For the text-containing cell, return its midpoint in (x, y) coordinate format. 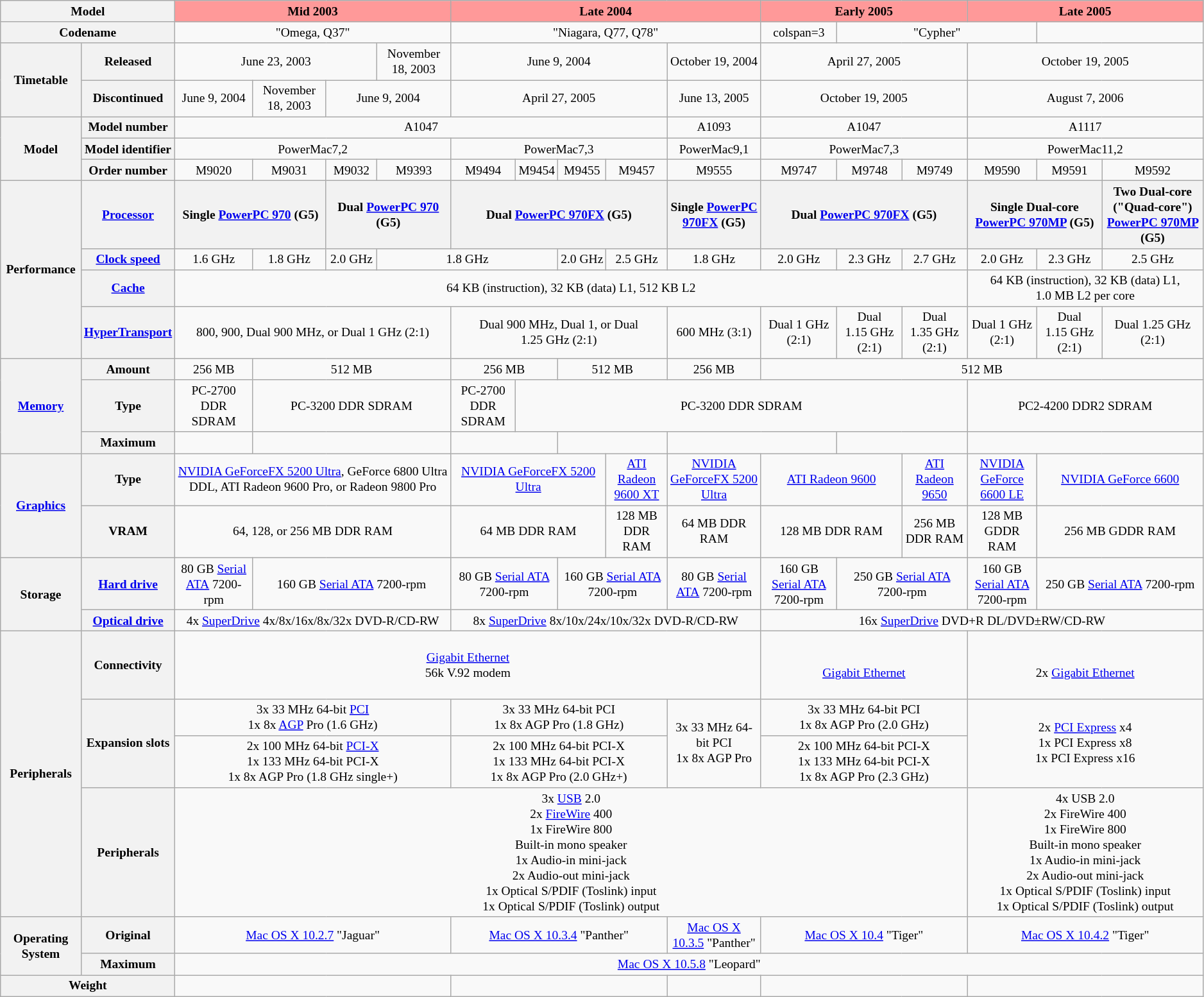
M9555 (714, 169)
Discontinued (128, 99)
8x SuperDrive 8x/10x/24x/10x/32x DVD-R/CD-RW (606, 621)
Late 2005 (1085, 12)
M9455 (582, 169)
Single PowerPC 970FX (G5) (714, 214)
2x Gigabit Ethernet (1085, 665)
Late 2004 (606, 12)
Timetable (41, 80)
"Cypher" (937, 32)
Dual PowerPC 970 (G5) (388, 214)
Performance (41, 269)
VRAM (128, 531)
M9591 (1070, 169)
Graphics (41, 506)
Expansion slots (128, 743)
Storage (41, 594)
M9747 (799, 169)
Model number (128, 127)
ATI Radeon 9600 XT (636, 480)
October 19, 2004 (714, 62)
August 7, 2006 (1085, 99)
Original (128, 935)
Two Dual-core ("Quad-core") PowerPC 970MP (G5) (1153, 214)
"Omega, Q37" (313, 32)
Mac OS X 10.3.4 "Panther" (559, 935)
Codename (88, 32)
4x SuperDrive 4x/8x/16x/8x/32x DVD-R/CD-RW (313, 621)
256 MB GDDR RAM (1120, 531)
Weight (88, 985)
Single PowerPC 970 (G5) (250, 214)
Mac OS X 10.5.8 "Leopard" (689, 964)
M9592 (1153, 169)
June 13, 2005 (714, 99)
M9457 (636, 169)
600 MHz (3:1) (714, 332)
M9031 (290, 169)
Early 2005 (864, 12)
Operating System (41, 946)
3x 33 MHz 64-bit PCI 1x 8x AGP Pro (2.0 GHz) (864, 717)
NVIDIA GeForce 6600 LE (1002, 480)
Released (128, 62)
M9494 (483, 169)
June 23, 2003 (276, 62)
Order number (128, 169)
Gigabit Ethernet56k V.92 modem (468, 665)
128 MB GDDR RAM (1002, 531)
Processor (128, 214)
colspan=3 (799, 32)
64 KB (instruction), 32 KB (data) L1, 512 KB L2 (571, 287)
Mac OS X 10.3.5 "Panther" (714, 935)
M9393 (414, 169)
2.7 GHz (934, 259)
NVIDIA GeForce 6600 (1120, 480)
Mac OS X 10.4.2 "Tiger" (1085, 935)
Model identifier (128, 149)
M9020 (214, 169)
64, 128, or 256 MB DDR RAM (313, 531)
Cache (128, 287)
3x 33 MHz 64-bit PCI1x 8x AGP Pro (1.6 GHz) (313, 717)
Dual 1.25 GHz (2:1) (1153, 332)
A1093 (714, 127)
PowerMac7,2 (313, 149)
ATI Radeon 9600 (831, 480)
ATI Radeon 9650 (934, 480)
2x 100 MHz 64-bit PCI-X1x 133 MHz 64-bit PCI-X1x 8x AGP Pro (1.8 GHz single+) (313, 761)
PowerMac11,2 (1085, 149)
Amount (128, 370)
3x 33 MHz 64-bit PCI 1x 8x AGP Pro (714, 743)
Clock speed (128, 259)
M9032 (352, 169)
1.6 GHz (214, 259)
HyperTransport (128, 332)
3x 33 MHz 64-bit PCI 1x 8x AGP Pro (1.8 GHz) (559, 717)
Hard drive (128, 584)
Dual 900 MHz, Dual 1, or Dual 1.25 GHz (2:1) (559, 332)
Mid 2003 (313, 12)
256 MB DDR RAM (934, 531)
Single Dual-core PowerPC 970MP (G5) (1035, 214)
Mac OS X 10.4 "Tiger" (864, 935)
800, 900, Dual 900 MHz, or Dual 1 GHz (2:1) (313, 332)
Memory (41, 406)
PowerMac9,1 (714, 149)
NVIDIA GeForceFX 5200 Ultra, GeForce 6800 Ultra DDL, ATI Radeon 9600 Pro, or Radeon 9800 Pro (313, 480)
2x 100 MHz 64-bit PCI-X1x 133 MHz 64-bit PCI-X1x 8x AGP Pro (2.0 GHz+) (559, 761)
Connectivity (128, 665)
M9454 (537, 169)
PC2-4200 DDR2 SDRAM (1085, 405)
"Niagara, Q77, Q78" (606, 32)
2x 100 MHz 64-bit PCI-X1x 133 MHz 64-bit PCI-X1x 8x AGP Pro (2.3 GHz) (864, 761)
M9590 (1002, 169)
Optical drive (128, 621)
Dual 1.35 GHz (2:1) (934, 332)
M9748 (870, 169)
M9749 (934, 169)
A1117 (1085, 127)
64 KB (instruction), 32 KB (data) L1, 1.0 MB L2 per core (1085, 287)
Mac OS X 10.2.7 "Jaguar" (313, 935)
16x SuperDrive DVD+R DL/DVD±RW/CD-RW (982, 621)
Gigabit Ethernet (864, 665)
2x PCI Express x41x PCI Express x81x PCI Express x16 (1085, 743)
